For the text-containing cell, return its midpoint in (X, Y) coordinate format. 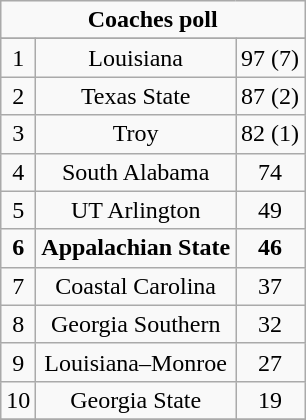
9 (18, 362)
8 (18, 324)
87 (2) (270, 96)
Appalachian State (136, 248)
27 (270, 362)
10 (18, 400)
2 (18, 96)
5 (18, 210)
Texas State (136, 96)
32 (270, 324)
Louisiana–Monroe (136, 362)
UT Arlington (136, 210)
Coastal Carolina (136, 286)
Georgia Southern (136, 324)
7 (18, 286)
37 (270, 286)
South Alabama (136, 172)
Georgia State (136, 400)
82 (1) (270, 134)
6 (18, 248)
74 (270, 172)
Troy (136, 134)
97 (7) (270, 58)
Coaches poll (153, 20)
1 (18, 58)
3 (18, 134)
19 (270, 400)
Louisiana (136, 58)
4 (18, 172)
46 (270, 248)
49 (270, 210)
